Return [X, Y] of the center of cell containing provided text 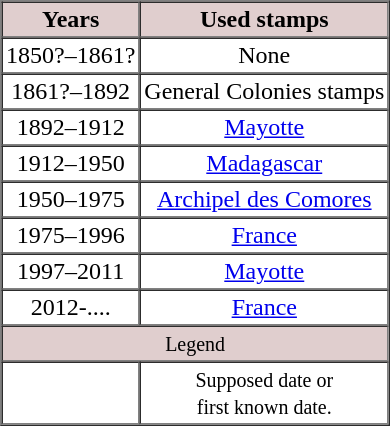
Madagascar [264, 164]
Supposed date orfirst known date. [264, 394]
1850?–1861? [71, 56]
1975–1996 [71, 236]
Years [71, 20]
1950–1975 [71, 200]
None [264, 56]
2012-.... [71, 308]
General Colonies stamps [264, 92]
1997–2011 [71, 272]
1912–1950 [71, 164]
1861?–1892 [71, 92]
1892–1912 [71, 128]
Used stamps [264, 20]
Legend [196, 344]
Archipel des Comores [264, 200]
